Find where the given text appears and provide that cell's center as (X, Y) coordinate. 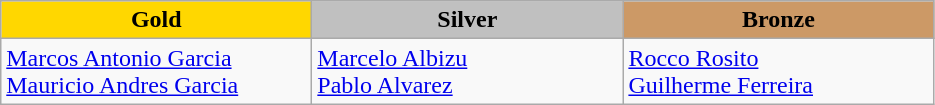
Gold (156, 20)
Silver (468, 20)
Bronze (778, 20)
Marcelo AlbizuPablo Alvarez (468, 72)
Marcos Antonio GarciaMauricio Andres Garcia (156, 72)
Rocco RositoGuilherme Ferreira (778, 72)
